Find where the given text appears and provide that cell's center as [x, y] coordinate. 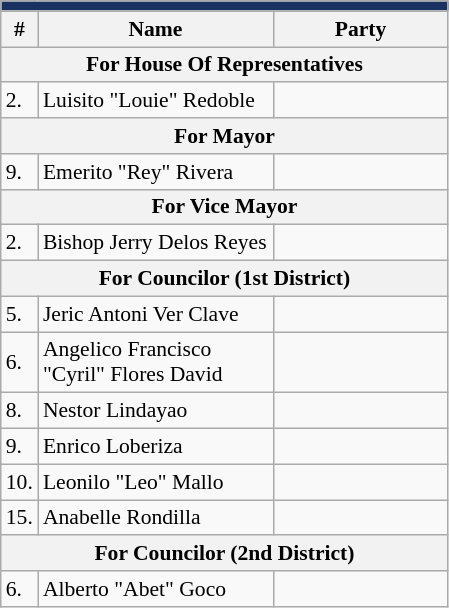
Emerito "Rey" Rivera [156, 172]
Bishop Jerry Delos Reyes [156, 243]
8. [20, 411]
For Vice Mayor [224, 207]
15. [20, 518]
Leonilo "Leo" Mallo [156, 482]
For Councilor (2nd District) [224, 554]
10. [20, 482]
For Mayor [224, 136]
Enrico Loberiza [156, 447]
Angelico Francisco "Cyril" Flores David [156, 362]
# [20, 29]
For House Of Representatives [224, 65]
Alberto "Abet" Goco [156, 589]
For Councilor (1st District) [224, 279]
Nestor Lindayao [156, 411]
5. [20, 314]
Party [360, 29]
Jeric Antoni Ver Clave [156, 314]
Name [156, 29]
Luisito "Louie" Redoble [156, 101]
Anabelle Rondilla [156, 518]
